Search for the cell housing the specified text and yield its (x, y) center coordinate. 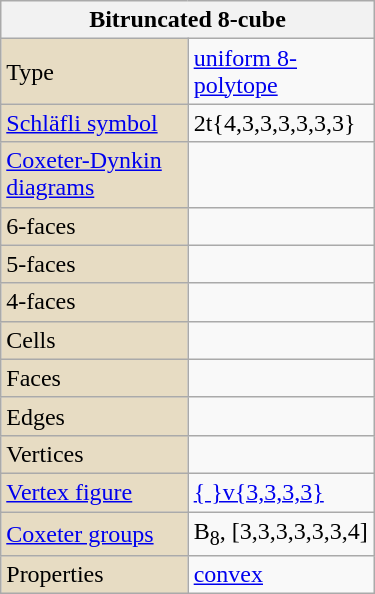
Faces (94, 378)
2t{4,3,3,3,3,3,3} (281, 123)
convex (281, 575)
Type (94, 72)
Coxeter groups (94, 534)
Bitruncated 8-cube (188, 20)
Edges (94, 416)
Coxeter-Dynkin diagrams (94, 174)
Cells (94, 340)
4-faces (94, 302)
Properties (94, 575)
Vertex figure (94, 492)
{ }v{3,3,3,3} (281, 492)
6-faces (94, 226)
B8, [3,3,3,3,3,3,4] (281, 534)
5-faces (94, 264)
Vertices (94, 454)
Schläfli symbol (94, 123)
uniform 8-polytope (281, 72)
